From the cell containing the given text, extract its center point as [X, Y] coordinate. 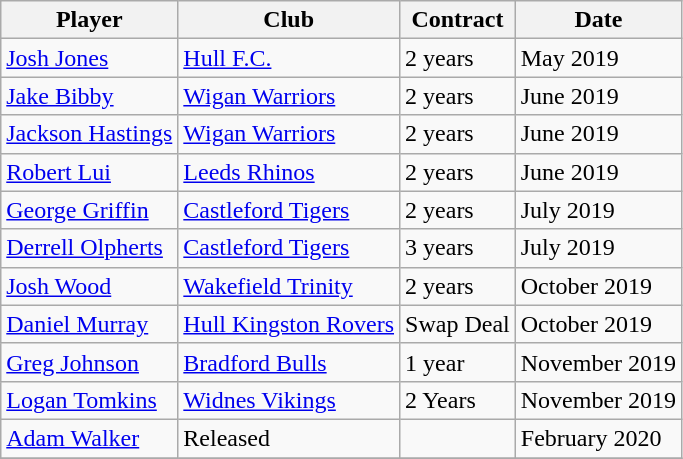
Club [289, 20]
Derrell Olpherts [90, 248]
Hull Kingston Rovers [289, 324]
Josh Jones [90, 58]
3 years [458, 248]
Josh Wood [90, 286]
Robert Lui [90, 172]
Contract [458, 20]
Player [90, 20]
May 2019 [598, 58]
Leeds Rhinos [289, 172]
1 year [458, 362]
Wakefield Trinity [289, 286]
Adam Walker [90, 438]
Swap Deal [458, 324]
Greg Johnson [90, 362]
Bradford Bulls [289, 362]
Logan Tomkins [90, 400]
Date [598, 20]
Jackson Hastings [90, 134]
Daniel Murray [90, 324]
February 2020 [598, 438]
2 Years [458, 400]
Hull F.C. [289, 58]
Jake Bibby [90, 96]
George Griffin [90, 210]
Widnes Vikings [289, 400]
Released [289, 438]
